Output the (x, y) coordinate of the center of the cell containing the given text.  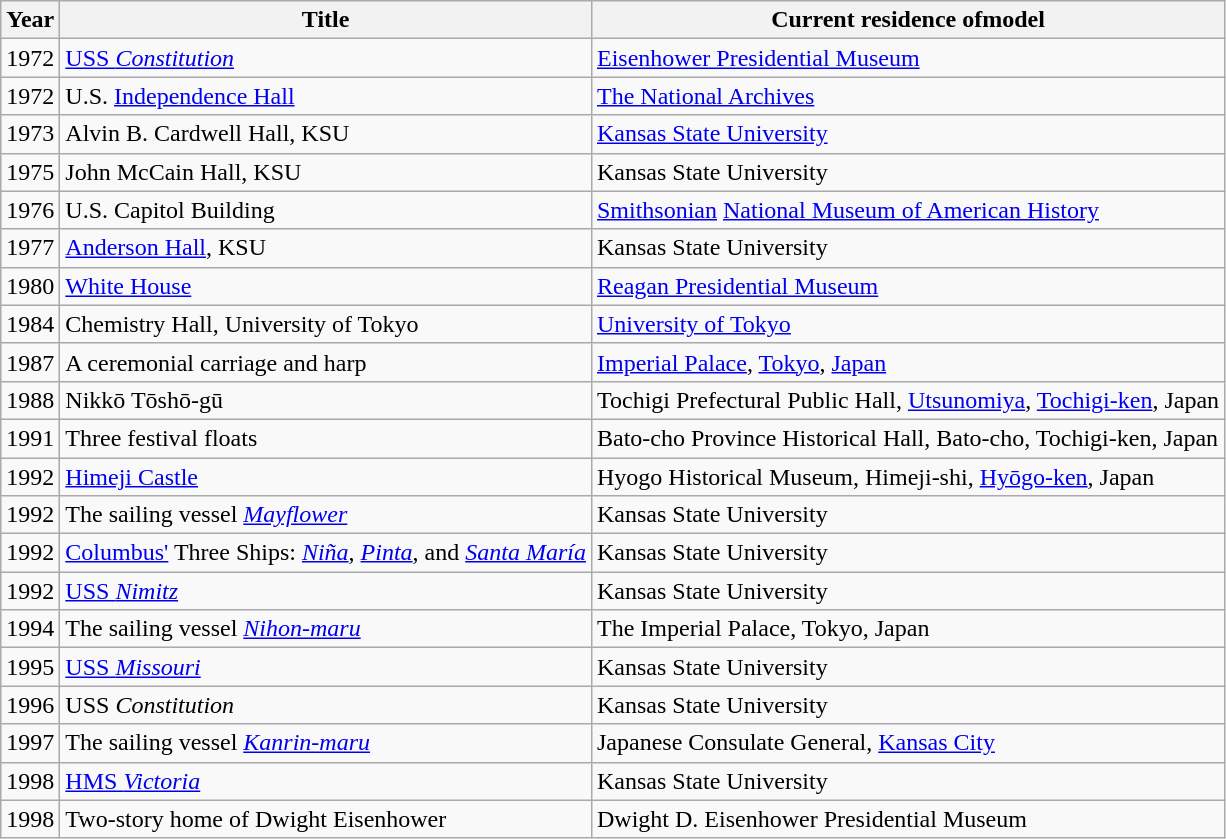
A ceremonial carriage and harp (326, 362)
USS Nimitz (326, 591)
1996 (30, 705)
1973 (30, 134)
1976 (30, 210)
Chemistry Hall, University of Tokyo (326, 324)
Bato-cho Province Historical Hall, Bato-cho, Tochigi-ken, Japan (908, 438)
The sailing vessel Mayflower (326, 515)
The Imperial Palace, Tokyo, Japan (908, 629)
Current residence ofmodel (908, 20)
1977 (30, 248)
The sailing vessel Nihon-maru (326, 629)
1984 (30, 324)
The sailing vessel Kanrin-maru (326, 743)
USS Missouri (326, 667)
Columbus' Three Ships: Niña, Pinta, and Santa María (326, 553)
Two-story home of Dwight Eisenhower (326, 819)
1991 (30, 438)
Dwight D. Eisenhower Presidential Museum (908, 819)
Title (326, 20)
1995 (30, 667)
Nikkō Tōshō-gū (326, 400)
Smithsonian National Museum of American History (908, 210)
HMS Victoria (326, 781)
1994 (30, 629)
Hyogo Historical Museum, Himeji-shi, Hyōgo-ken, Japan (908, 477)
Three festival floats (326, 438)
Alvin B. Cardwell Hall, KSU (326, 134)
Japanese Consulate General, Kansas City (908, 743)
Tochigi Prefectural Public Hall, Utsunomiya, Tochigi-ken, Japan (908, 400)
U.S. Independence Hall (326, 96)
Year (30, 20)
Reagan Presidential Museum (908, 286)
1997 (30, 743)
John McCain Hall, KSU (326, 172)
University of Tokyo (908, 324)
Eisenhower Presidential Museum (908, 58)
Anderson Hall, KSU (326, 248)
Himeji Castle (326, 477)
The National Archives (908, 96)
U.S. Capitol Building (326, 210)
1975 (30, 172)
1988 (30, 400)
1987 (30, 362)
1980 (30, 286)
Imperial Palace, Tokyo, Japan (908, 362)
White House (326, 286)
